Return (x, y) of the center of cell containing provided text 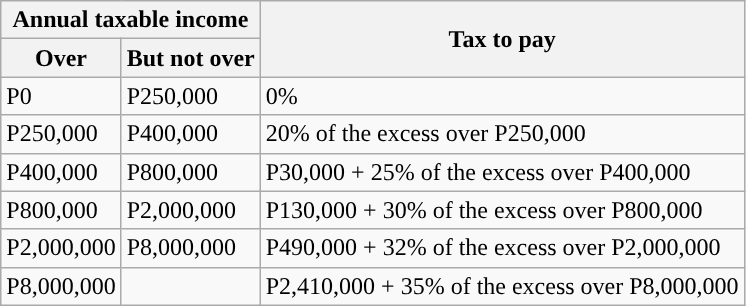
P30,000 + 25% of the excess over P400,000 (502, 172)
P2,410,000 + 35% of the excess over P8,000,000 (502, 286)
P490,000 + 32% of the excess over P2,000,000 (502, 248)
20% of the excess over P250,000 (502, 134)
P0 (61, 96)
Over (61, 58)
Annual taxable income (130, 20)
But not over (190, 58)
P130,000 + 30% of the excess over P800,000 (502, 210)
Tax to pay (502, 39)
0% (502, 96)
